Pinpoint the cell where the given text exists, returning its (x, y) midpoint coordinate. 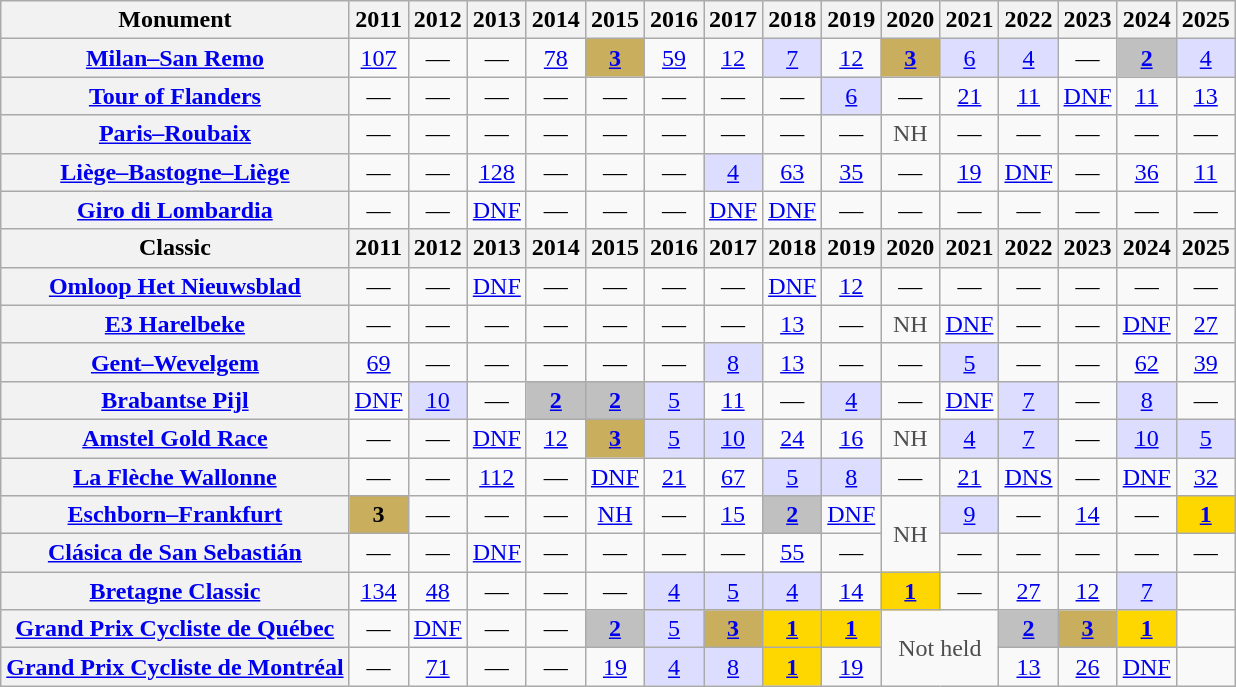
Gent–Wevelgem (175, 362)
59 (674, 58)
Grand Prix Cycliste de Montréal (175, 667)
Liège–Bastogne–Liège (175, 172)
Tour of Flanders (175, 96)
Brabantse Pijl (175, 400)
48 (438, 591)
24 (792, 438)
15 (734, 515)
Omloop Het Nieuwsblad (175, 286)
La Flèche Wallonne (175, 477)
128 (496, 172)
63 (792, 172)
Classic (175, 248)
134 (378, 591)
Bretagne Classic (175, 591)
Clásica de San Sebastián (175, 553)
62 (1146, 362)
16 (852, 438)
71 (438, 667)
36 (1146, 172)
Amstel Gold Race (175, 438)
112 (496, 477)
26 (1088, 667)
E3 Harelbeke (175, 324)
Eschborn–Frankfurt (175, 515)
67 (734, 477)
35 (852, 172)
Giro di Lombardia (175, 210)
Grand Prix Cycliste de Québec (175, 629)
9 (970, 515)
Monument (175, 20)
69 (378, 362)
32 (1206, 477)
55 (792, 553)
39 (1206, 362)
Not held (940, 648)
78 (556, 58)
DNS (1028, 477)
Paris–Roubaix (175, 134)
107 (378, 58)
Milan–San Remo (175, 58)
